Scan for the cell matching the given text and deliver its (X, Y) coordinate at center. 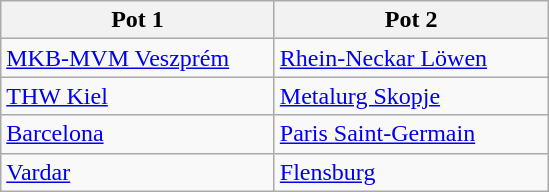
MKB-MVM Veszprém (138, 58)
Pot 2 (411, 20)
Pot 1 (138, 20)
Metalurg Skopje (411, 96)
Flensburg (411, 172)
Barcelona (138, 134)
Rhein-Neckar Löwen (411, 58)
Paris Saint-Germain (411, 134)
THW Kiel (138, 96)
Vardar (138, 172)
